Identify which cell holds the provided text, then report its (x, y) central coordinate. 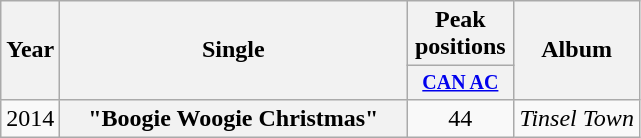
Single (234, 50)
Peak positions (460, 34)
2014 (30, 118)
Year (30, 50)
Tinsel Town (577, 118)
44 (460, 118)
Album (577, 50)
CAN AC (460, 82)
"Boogie Woogie Christmas" (234, 118)
